For the text-containing cell, return its midpoint in [X, Y] coordinate format. 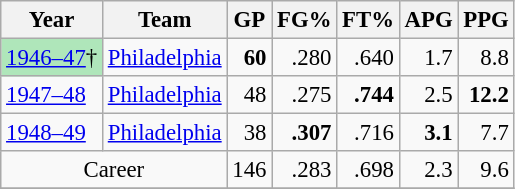
1947–48 [52, 95]
1948–49 [52, 133]
FT% [368, 20]
.640 [368, 58]
PPG [486, 20]
.283 [304, 170]
146 [250, 170]
Year [52, 20]
.744 [368, 95]
60 [250, 58]
GP [250, 20]
2.3 [428, 170]
.716 [368, 133]
.275 [304, 95]
7.7 [486, 133]
1.7 [428, 58]
1946–47† [52, 58]
48 [250, 95]
3.1 [428, 133]
Team [164, 20]
Career [114, 170]
38 [250, 133]
.307 [304, 133]
.698 [368, 170]
2.5 [428, 95]
.280 [304, 58]
8.8 [486, 58]
9.6 [486, 170]
APG [428, 20]
12.2 [486, 95]
FG% [304, 20]
